Locate the cell with the specified text and output its (X, Y) center coordinate. 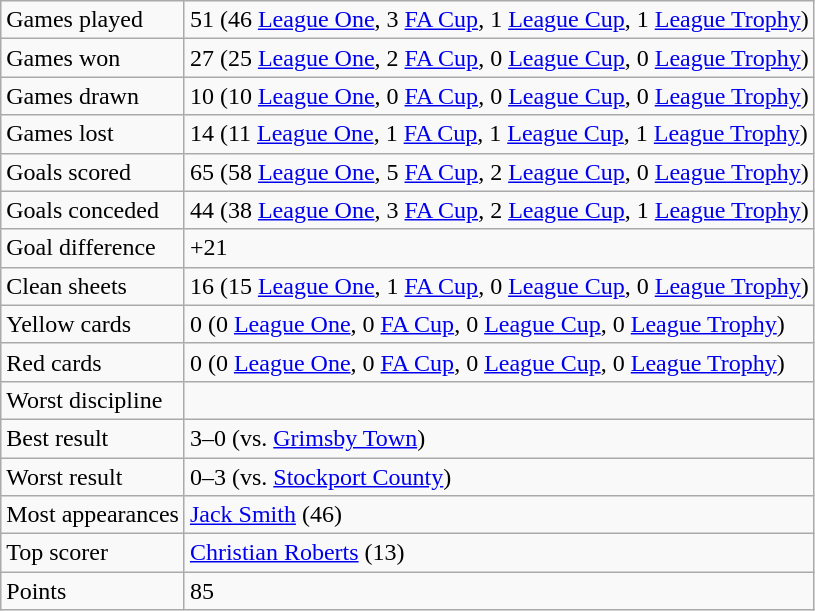
85 (499, 591)
Games drawn (93, 96)
14 (11 League One, 1 FA Cup, 1 League Cup, 1 League Trophy) (499, 134)
Games won (93, 58)
Goals scored (93, 172)
Best result (93, 438)
Games played (93, 20)
Points (93, 591)
0–3 (vs. Stockport County) (499, 477)
Top scorer (93, 553)
Games lost (93, 134)
51 (46 League One, 3 FA Cup, 1 League Cup, 1 League Trophy) (499, 20)
65 (58 League One, 5 FA Cup, 2 League Cup, 0 League Trophy) (499, 172)
Worst result (93, 477)
Yellow cards (93, 324)
3–0 (vs. Grimsby Town) (499, 438)
Clean sheets (93, 286)
Goal difference (93, 248)
Red cards (93, 362)
Christian Roberts (13) (499, 553)
10 (10 League One, 0 FA Cup, 0 League Cup, 0 League Trophy) (499, 96)
+21 (499, 248)
Most appearances (93, 515)
27 (25 League One, 2 FA Cup, 0 League Cup, 0 League Trophy) (499, 58)
Worst discipline (93, 400)
16 (15 League One, 1 FA Cup, 0 League Cup, 0 League Trophy) (499, 286)
44 (38 League One, 3 FA Cup, 2 League Cup, 1 League Trophy) (499, 210)
Goals conceded (93, 210)
Jack Smith (46) (499, 515)
